Locate the cell with the specified text and output its [X, Y] center coordinate. 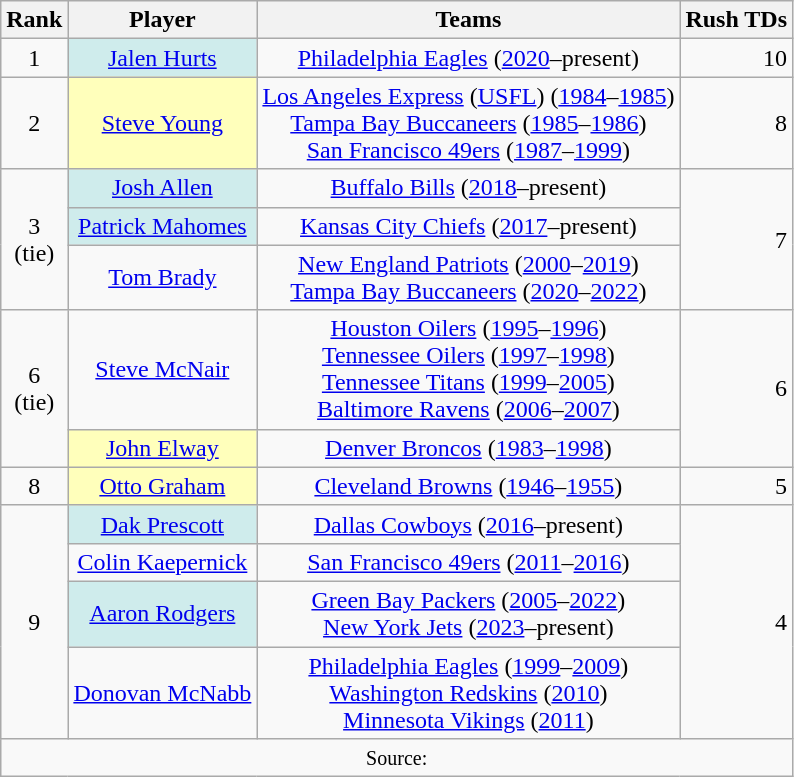
Aaron Rodgers [162, 614]
Philadelphia Eagles (1999–2009) Washington Redskins (2010) Minnesota Vikings (2011) [468, 692]
New England Patriots (2000–2019) Tampa Bay Buccaneers (2020–2022) [468, 278]
Josh Allen [162, 188]
4 [736, 622]
3(tie) [34, 240]
John Elway [162, 448]
Steve McNair [162, 370]
10 [736, 58]
Rank [34, 20]
Source: [397, 758]
Dallas Cowboys (2016–present) [468, 524]
Buffalo Bills (2018–present) [468, 188]
Colin Kaepernick [162, 562]
Teams [468, 20]
Kansas City Chiefs (2017–present) [468, 226]
5 [736, 486]
Otto Graham [162, 486]
Cleveland Browns (1946–1955) [468, 486]
Player [162, 20]
2 [34, 123]
Tom Brady [162, 278]
Rush TDs [736, 20]
Jalen Hurts [162, 58]
Houston Oilers (1995–1996) Tennessee Oilers (1997–1998) Tennessee Titans (1999–2005) Baltimore Ravens (2006–2007) [468, 370]
1 [34, 58]
Donovan McNabb [162, 692]
Dak Prescott [162, 524]
Denver Broncos (1983–1998) [468, 448]
Steve Young [162, 123]
6(tie) [34, 388]
San Francisco 49ers (2011–2016) [468, 562]
Philadelphia Eagles (2020–present) [468, 58]
Los Angeles Express (USFL) (1984–1985)Tampa Bay Buccaneers (1985–1986)San Francisco 49ers (1987–1999) [468, 123]
7 [736, 240]
6 [736, 388]
Green Bay Packers (2005–2022)New York Jets (2023–present) [468, 614]
9 [34, 622]
Patrick Mahomes [162, 226]
